Pinpoint the cell where the given text exists, returning its (X, Y) midpoint coordinate. 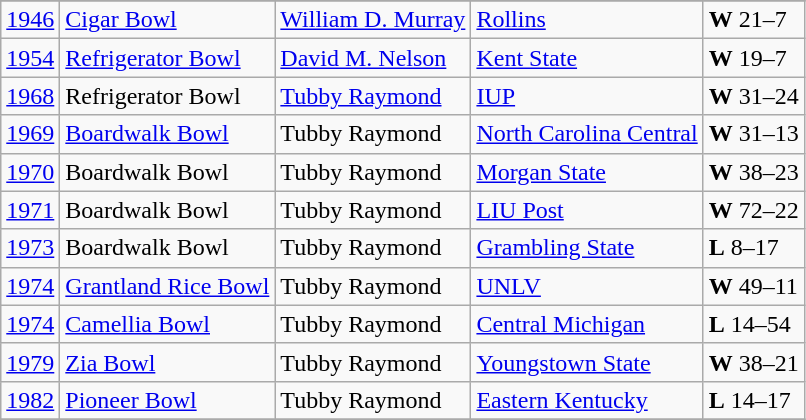
W 19–7 (754, 58)
Youngstown State (587, 362)
Zia Bowl (168, 362)
Morgan State (587, 172)
W 49–11 (754, 286)
W 21–7 (754, 20)
W 38–23 (754, 172)
Grambling State (587, 248)
1954 (30, 58)
Eastern Kentucky (587, 400)
L 8–17 (754, 248)
Grantland Rice Bowl (168, 286)
L 14–54 (754, 324)
North Carolina Central (587, 134)
William D. Murray (373, 20)
1973 (30, 248)
W 72–22 (754, 210)
1979 (30, 362)
W 38–21 (754, 362)
1982 (30, 400)
1969 (30, 134)
1968 (30, 96)
1946 (30, 20)
L 14–17 (754, 400)
Kent State (587, 58)
W 31–24 (754, 96)
Cigar Bowl (168, 20)
UNLV (587, 286)
1971 (30, 210)
IUP (587, 96)
Camellia Bowl (168, 324)
Central Michigan (587, 324)
W 31–13 (754, 134)
David M. Nelson (373, 58)
Pioneer Bowl (168, 400)
LIU Post (587, 210)
Rollins (587, 20)
1970 (30, 172)
